Scan for the cell matching the given text and deliver its (X, Y) coordinate at center. 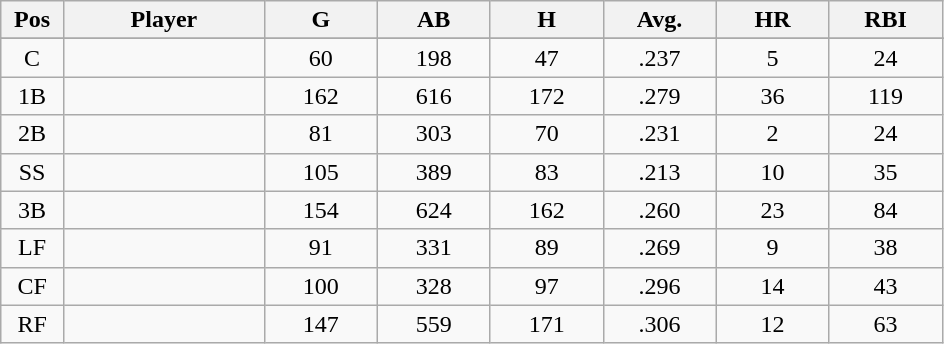
328 (434, 286)
RBI (886, 20)
616 (434, 96)
12 (772, 324)
G (320, 20)
.213 (660, 172)
CF (32, 286)
AB (434, 20)
SS (32, 172)
70 (546, 134)
172 (546, 96)
83 (546, 172)
38 (886, 248)
5 (772, 58)
36 (772, 96)
.231 (660, 134)
100 (320, 286)
.269 (660, 248)
.306 (660, 324)
23 (772, 210)
Pos (32, 20)
.260 (660, 210)
HR (772, 20)
LF (32, 248)
47 (546, 58)
91 (320, 248)
171 (546, 324)
2B (32, 134)
624 (434, 210)
H (546, 20)
RF (32, 324)
1B (32, 96)
63 (886, 324)
2 (772, 134)
81 (320, 134)
Player (164, 20)
84 (886, 210)
119 (886, 96)
C (32, 58)
35 (886, 172)
.296 (660, 286)
60 (320, 58)
89 (546, 248)
389 (434, 172)
43 (886, 286)
303 (434, 134)
97 (546, 286)
10 (772, 172)
198 (434, 58)
Avg. (660, 20)
14 (772, 286)
331 (434, 248)
.237 (660, 58)
9 (772, 248)
559 (434, 324)
154 (320, 210)
.279 (660, 96)
105 (320, 172)
3B (32, 210)
147 (320, 324)
